Return the [x, y] coordinate for the center point of the cell that contains the specified text.  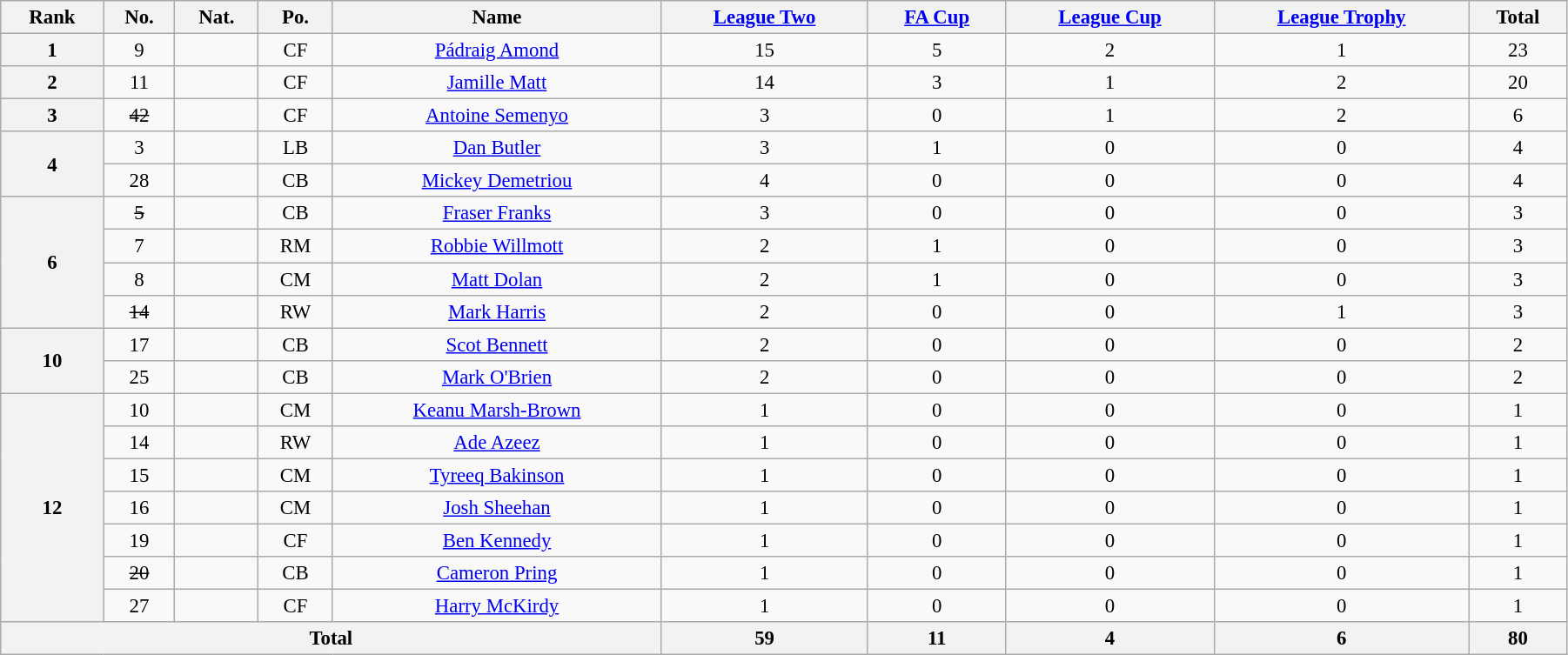
League Trophy [1342, 17]
7 [139, 246]
Nat. [217, 17]
Tyreeq Bakinson [497, 475]
27 [139, 606]
League Cup [1110, 17]
LB [296, 148]
17 [139, 344]
Dan Butler [497, 148]
No. [139, 17]
12 [52, 508]
League Two [765, 17]
16 [139, 508]
Robbie Willmott [497, 246]
Pádraig Amond [497, 50]
9 [139, 50]
Ade Azeez [497, 443]
42 [139, 116]
80 [1518, 638]
FA Cup [936, 17]
Antoine Semenyo [497, 116]
Keanu Marsh-Brown [497, 410]
Cameron Pring [497, 573]
Mark Harris [497, 311]
Po. [296, 17]
Scot Bennett [497, 344]
Matt Dolan [497, 279]
Mark O'Brien [497, 377]
Name [497, 17]
Josh Sheehan [497, 508]
Mickey Demetriou [497, 181]
Harry McKirdy [497, 606]
Jamille Matt [497, 83]
23 [1518, 50]
Rank [52, 17]
28 [139, 181]
8 [139, 279]
RM [296, 246]
19 [139, 540]
Fraser Franks [497, 213]
Ben Kennedy [497, 540]
25 [139, 377]
59 [765, 638]
